Return (x, y) of the center of cell containing provided text 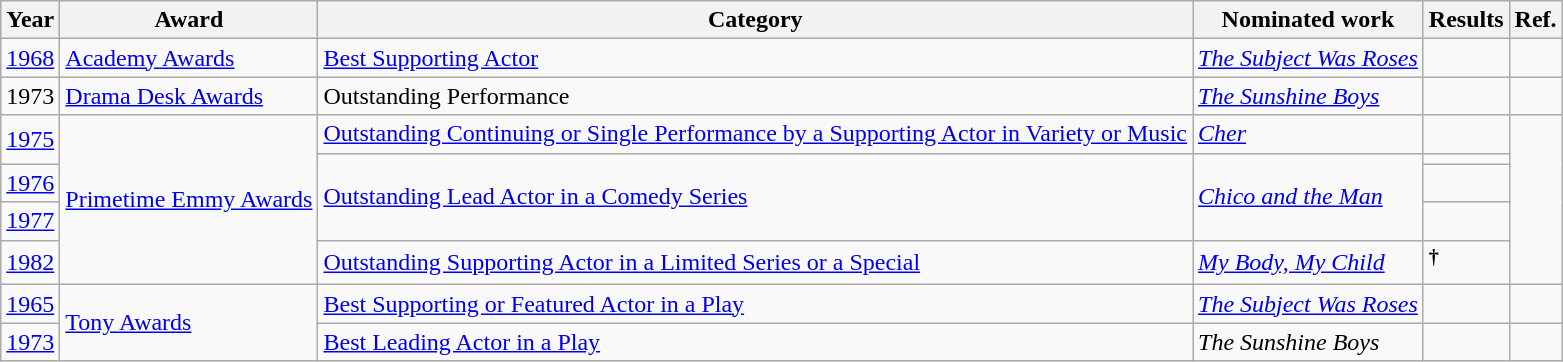
† (1466, 262)
1976 (30, 183)
Outstanding Continuing or Single Performance by a Supporting Actor in Variety or Music (756, 134)
1982 (30, 262)
Outstanding Supporting Actor in a Limited Series or a Special (756, 262)
Cher (1308, 134)
Year (30, 20)
1977 (30, 221)
Primetime Emmy Awards (189, 200)
Best Supporting Actor (756, 58)
Award (189, 20)
1965 (30, 304)
1975 (30, 140)
Best Supporting or Featured Actor in a Play (756, 304)
Chico and the Man (1308, 196)
Nominated work (1308, 20)
Outstanding Lead Actor in a Comedy Series (756, 196)
Outstanding Performance (756, 96)
Results (1466, 20)
Drama Desk Awards (189, 96)
Academy Awards (189, 58)
My Body, My Child (1308, 262)
Category (756, 20)
1968 (30, 58)
Best Leading Actor in a Play (756, 342)
Ref. (1536, 20)
Tony Awards (189, 323)
